Detect which cell encompasses the target text, then output its [X, Y] center coordinate. 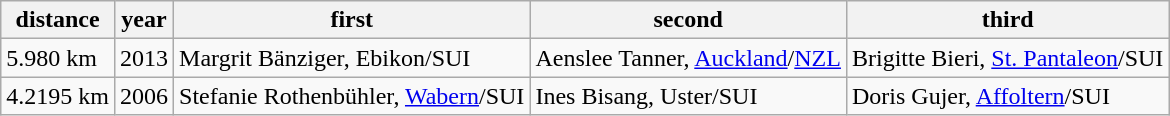
Aenslee Tanner, Auckland/NZL [688, 58]
third [1007, 20]
Brigitte Bieri, St. Pantaleon/SUI [1007, 58]
year [144, 20]
2006 [144, 96]
Doris Gujer, Affoltern/SUI [1007, 96]
Ines Bisang, Uster/SUI [688, 96]
4.2195 km [58, 96]
first [352, 20]
2013 [144, 58]
second [688, 20]
5.980 km [58, 58]
distance [58, 20]
Stefanie Rothenbühler, Wabern/SUI [352, 96]
Margrit Bänziger, Ebikon/SUI [352, 58]
